Return (X, Y) of the center of cell containing provided text 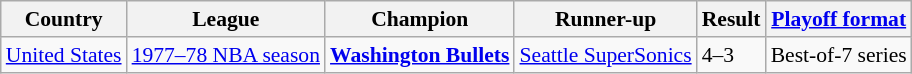
Result (732, 19)
League (226, 19)
4–3 (732, 55)
Best-of-7 series (839, 55)
Champion (420, 19)
Country (64, 19)
United States (64, 55)
1977–78 NBA season (226, 55)
Seattle SuperSonics (605, 55)
Playoff format (839, 19)
Washington Bullets (420, 55)
Runner-up (605, 19)
